Find where the given text appears and provide that cell's center as [x, y] coordinate. 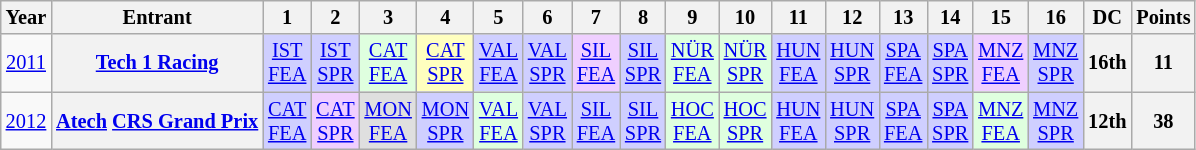
HOCFEA [692, 121]
NÜRFEA [692, 63]
10 [746, 17]
16 [1056, 17]
7 [596, 17]
38 [1163, 121]
15 [1000, 17]
2012 [26, 121]
16th [1107, 63]
1 [287, 17]
Points [1163, 17]
ISTSPR [335, 63]
2 [335, 17]
NÜRSPR [746, 63]
Atech CRS Grand Prix [157, 121]
ISTFEA [287, 63]
HOCSPR [746, 121]
4 [446, 17]
13 [903, 17]
DC [1107, 17]
5 [498, 17]
14 [950, 17]
8 [643, 17]
12th [1107, 121]
6 [548, 17]
Tech 1 Racing [157, 63]
Year [26, 17]
Entrant [157, 17]
9 [692, 17]
MONSPR [446, 121]
MONFEA [388, 121]
2011 [26, 63]
12 [852, 17]
3 [388, 17]
